For the text-containing cell, return its midpoint in [X, Y] coordinate format. 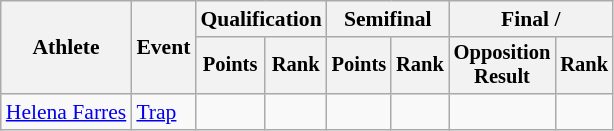
Trap [163, 112]
Final / [531, 19]
OppositionResult [502, 66]
Helena Farres [66, 112]
Athlete [66, 48]
Semifinal [388, 19]
Qualification [260, 19]
Event [163, 48]
